Find where the given text appears and provide that cell's center as (X, Y) coordinate. 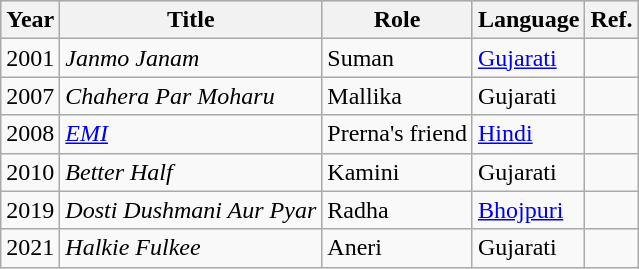
Aneri (398, 248)
2008 (30, 134)
Janmo Janam (191, 58)
Role (398, 20)
Language (528, 20)
Radha (398, 210)
2007 (30, 96)
Prerna's friend (398, 134)
Title (191, 20)
Ref. (612, 20)
Better Half (191, 172)
Chahera Par Moharu (191, 96)
2001 (30, 58)
Hindi (528, 134)
2019 (30, 210)
Year (30, 20)
Kamini (398, 172)
2021 (30, 248)
Halkie Fulkee (191, 248)
Bhojpuri (528, 210)
Dosti Dushmani Aur Pyar (191, 210)
EMI (191, 134)
Mallika (398, 96)
2010 (30, 172)
Suman (398, 58)
